Search for the cell housing the specified text and yield its (x, y) center coordinate. 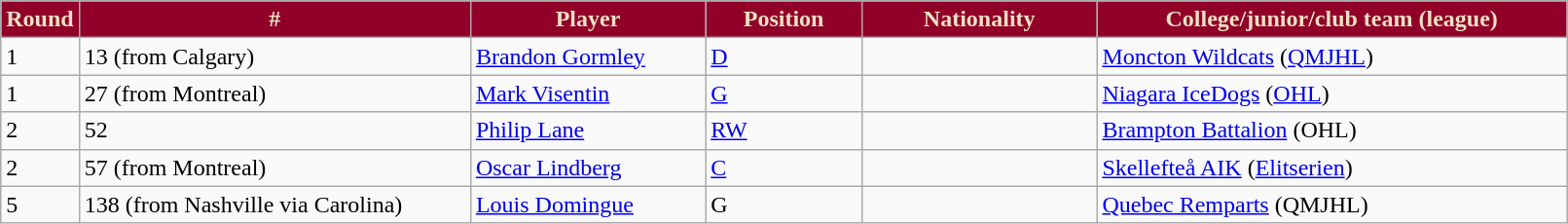
Nationality (979, 19)
5 (40, 205)
52 (274, 131)
27 (from Montreal) (274, 93)
Niagara IceDogs (OHL) (1331, 93)
Round (40, 19)
# (274, 19)
Player (588, 19)
Oscar Lindberg (588, 168)
57 (from Montreal) (274, 168)
Position (784, 19)
Brandon Gormley (588, 56)
Philip Lane (588, 131)
C (784, 168)
Mark Visentin (588, 93)
Louis Domingue (588, 205)
13 (from Calgary) (274, 56)
D (784, 56)
Skellefteå AIK (Elitserien) (1331, 168)
RW (784, 131)
College/junior/club team (league) (1331, 19)
Quebec Remparts (QMJHL) (1331, 205)
138 (from Nashville via Carolina) (274, 205)
Brampton Battalion (OHL) (1331, 131)
Moncton Wildcats (QMJHL) (1331, 56)
